For the text-containing cell, return its midpoint in [X, Y] coordinate format. 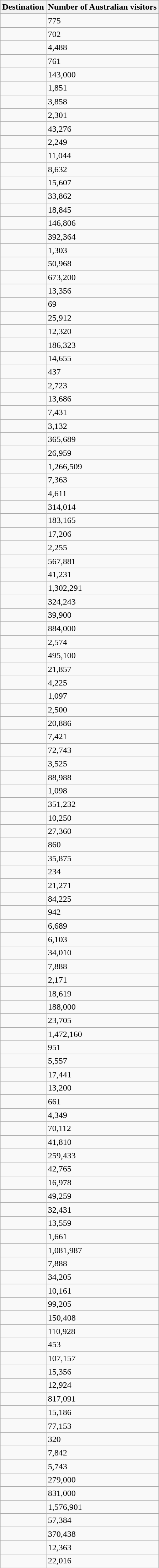
324,243 [102, 602]
1,576,901 [102, 1507]
951 [102, 1048]
4,488 [102, 48]
392,364 [102, 237]
84,225 [102, 899]
2,574 [102, 642]
186,323 [102, 345]
12,363 [102, 1547]
10,250 [102, 818]
14,655 [102, 358]
259,433 [102, 1155]
453 [102, 1345]
23,705 [102, 1020]
234 [102, 872]
183,165 [102, 520]
18,619 [102, 993]
41,231 [102, 574]
21,271 [102, 885]
13,200 [102, 1088]
70,112 [102, 1129]
7,431 [102, 413]
1,081,987 [102, 1250]
831,000 [102, 1493]
314,014 [102, 507]
188,000 [102, 1007]
13,686 [102, 399]
33,862 [102, 196]
320 [102, 1439]
17,441 [102, 1075]
110,928 [102, 1331]
6,689 [102, 926]
4,349 [102, 1115]
34,205 [102, 1277]
41,810 [102, 1142]
11,044 [102, 155]
18,845 [102, 210]
50,968 [102, 264]
26,959 [102, 453]
3,132 [102, 426]
7,421 [102, 737]
7,363 [102, 480]
150,408 [102, 1318]
17,206 [102, 534]
1,302,291 [102, 588]
1,661 [102, 1236]
884,000 [102, 629]
1,098 [102, 791]
761 [102, 61]
143,000 [102, 75]
99,205 [102, 1304]
13,559 [102, 1223]
1,472,160 [102, 1034]
5,557 [102, 1061]
437 [102, 372]
13,356 [102, 291]
69 [102, 304]
42,765 [102, 1169]
1,851 [102, 88]
6,103 [102, 939]
351,232 [102, 804]
27,360 [102, 831]
365,689 [102, 439]
35,875 [102, 858]
567,881 [102, 561]
20,886 [102, 723]
661 [102, 1102]
22,016 [102, 1561]
673,200 [102, 277]
2,249 [102, 142]
5,743 [102, 1466]
3,525 [102, 764]
77,153 [102, 1426]
2,301 [102, 115]
1,303 [102, 250]
817,091 [102, 1399]
8,632 [102, 169]
7,842 [102, 1453]
15,356 [102, 1372]
860 [102, 845]
15,186 [102, 1412]
Number of Australian visitors [102, 7]
43,276 [102, 129]
57,384 [102, 1520]
21,857 [102, 669]
34,010 [102, 953]
4,225 [102, 683]
2,171 [102, 980]
72,743 [102, 750]
702 [102, 34]
1,266,509 [102, 466]
49,259 [102, 1196]
Destination [23, 7]
370,438 [102, 1534]
12,320 [102, 331]
107,157 [102, 1358]
12,924 [102, 1385]
25,912 [102, 318]
2,255 [102, 547]
39,900 [102, 615]
495,100 [102, 656]
942 [102, 912]
279,000 [102, 1480]
1,097 [102, 696]
16,978 [102, 1182]
2,723 [102, 385]
15,607 [102, 183]
3,858 [102, 102]
775 [102, 21]
4,611 [102, 493]
2,500 [102, 710]
146,806 [102, 223]
10,161 [102, 1291]
32,431 [102, 1209]
88,988 [102, 777]
